Provide the (X, Y) coordinate of the cell's center where the given text is located.  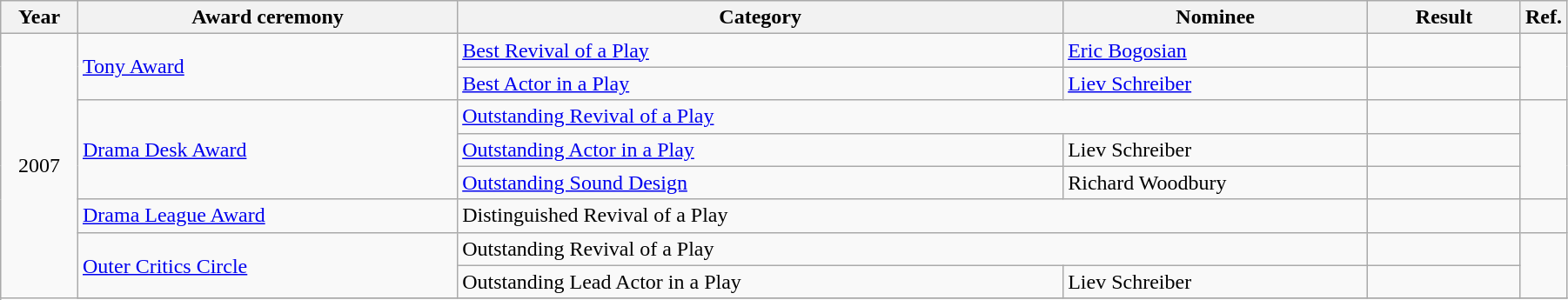
Outstanding Actor in a Play (761, 150)
Ref. (1544, 17)
Drama Desk Award (267, 150)
Nominee (1216, 17)
Drama League Award (267, 216)
Tony Award (267, 67)
Outstanding Sound Design (761, 183)
Year (40, 17)
Best Revival of a Play (761, 50)
2007 (40, 166)
Richard Woodbury (1216, 183)
Outstanding Lead Actor in a Play (761, 282)
Result (1444, 17)
Outer Critics Circle (267, 265)
Eric Bogosian (1216, 50)
Award ceremony (267, 17)
Distinguished Revival of a Play (913, 216)
Category (761, 17)
Best Actor in a Play (761, 83)
